Output the (x, y) coordinate of the center of the cell containing the given text.  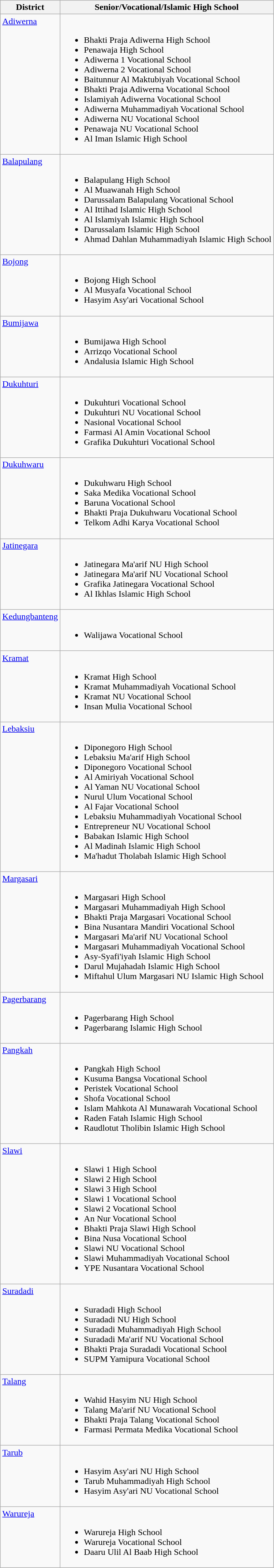
Bumijawa High SchoolArrizqo Vocational SchoolAndalusia Islamic High School (167, 347)
Kedungbanteng (30, 630)
Talang (30, 1410)
Tarub (30, 1476)
Kramat High SchoolKramat Muhammadiyah Vocational SchoolKramat NU Vocational SchoolInsan Mulia Vocational School (167, 686)
Pangkah (30, 1094)
Bumijawa (30, 347)
Walijawa Vocational School (167, 630)
Dukuhwaru High SchoolSaka Medika Vocational SchoolBaruna Vocational SchoolBhakti Praja Dukuhwaru Vocational SchoolTelkom Adhi Karya Vocational School (167, 498)
Kramat (30, 686)
Margasari (30, 932)
Warureja High SchoolWarureja Vocational SchoolDaaru Ulil Al Baab High School (167, 1537)
Pagerbarang (30, 1018)
Adiwerna (30, 84)
Hasyim Asy'ari NU High SchoolTarub Muhammadiyah High SchoolHasyim Asy'ari NU Vocational School (167, 1476)
Slawi (30, 1214)
Bojong High SchoolAl Musyafa Vocational SchoolHasyim Asy'ari Vocational School (167, 285)
Senior/Vocational/Islamic High School (167, 7)
Jatinegara Ma'arif NU High SchoolJatinegara Ma'arif NU Vocational SchoolGrafika Jatinegara Vocational SchoolAl Ikhlas Islamic High School (167, 574)
Suradadi (30, 1329)
District (30, 7)
Balapulang (30, 205)
Warureja (30, 1537)
Bojong (30, 285)
Dukuhwaru (30, 498)
Wahid Hasyim NU High SchoolTalang Ma'arif NU Vocational SchoolBhakti Praja Talang Vocational SchoolFarmasi Permata Medika Vocational School (167, 1410)
Pagerbarang High SchoolPagerbarang Islamic High School (167, 1018)
Jatinegara (30, 574)
Dukuhturi (30, 417)
Lebaksiu (30, 797)
